For the text-containing cell, return its midpoint in [x, y] coordinate format. 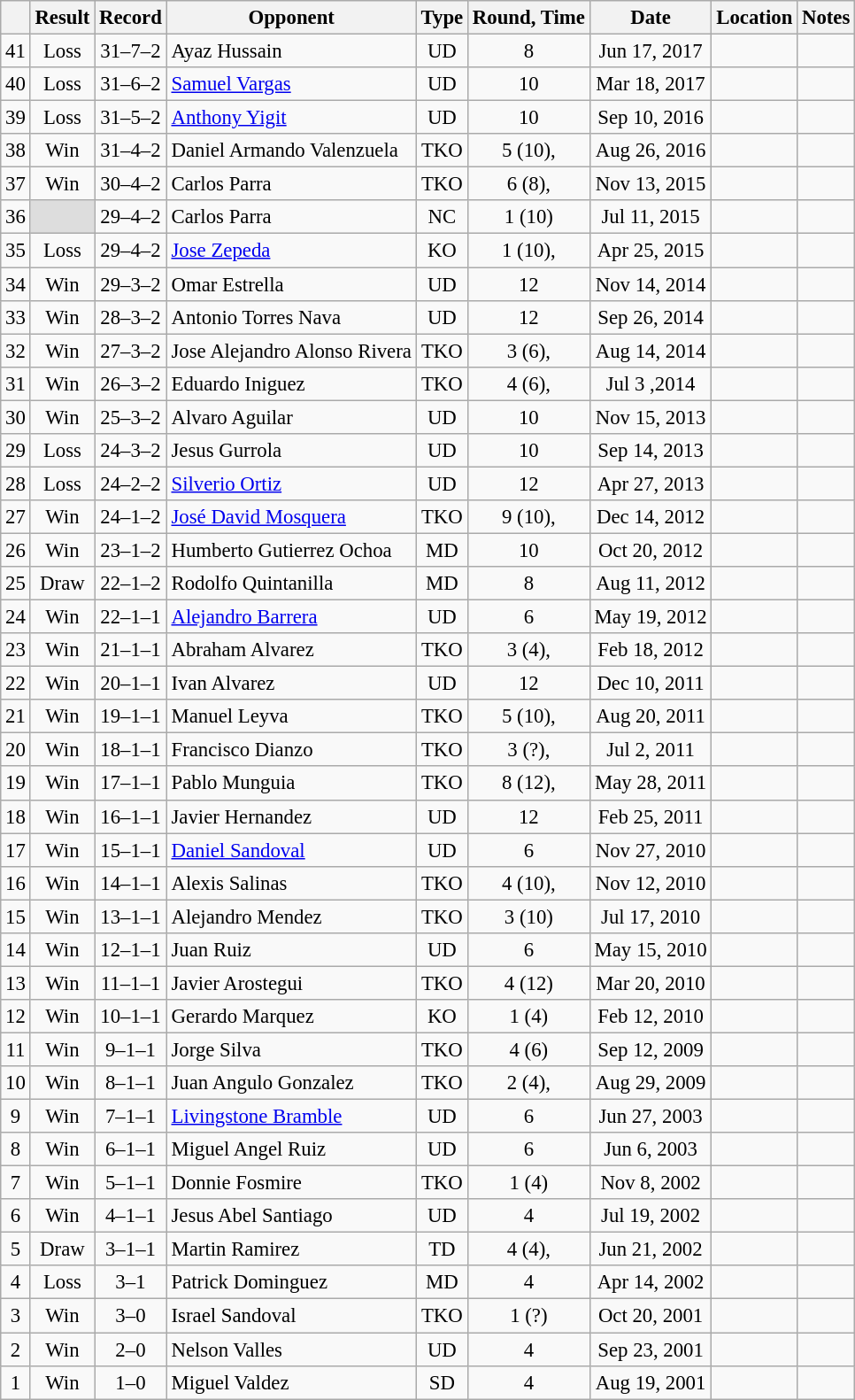
24–3–2 [131, 451]
27 [16, 517]
31–7–2 [131, 51]
Gerardo Marquez [291, 1017]
Notes [827, 18]
Martin Ramirez [291, 1249]
31–4–2 [131, 151]
Alexis Salinas [291, 883]
Type [442, 18]
12–1–1 [131, 950]
Record [131, 18]
24–2–2 [131, 483]
9–1–1 [131, 1049]
21 [16, 716]
15 [16, 917]
Sep 26, 2014 [651, 317]
Sep 10, 2016 [651, 118]
14 [16, 950]
4 (12) [529, 983]
17–1–1 [131, 784]
Livingstone Bramble [291, 1117]
20 [16, 750]
16–1–1 [131, 816]
9 [16, 1117]
29–3–2 [131, 284]
Alejandro Mendez [291, 917]
SD [442, 1382]
TD [442, 1249]
7 [16, 1183]
Francisco Dianzo [291, 750]
Daniel Armando Valenzuela [291, 151]
14–1–1 [131, 883]
May 19, 2012 [651, 617]
Dec 10, 2011 [651, 684]
Jun 27, 2003 [651, 1117]
4 (6), [529, 383]
Jose Alejandro Alonso Rivera [291, 351]
32 [16, 351]
Patrick Dominguez [291, 1283]
6–1–1 [131, 1149]
8 (12), [529, 784]
8–1–1 [131, 1083]
Apr 14, 2002 [651, 1283]
33 [16, 317]
1 [16, 1382]
Rodolfo Quintanilla [291, 584]
Javier Hernandez [291, 816]
3–1–1 [131, 1249]
Jose Zepeda [291, 251]
3 (6), [529, 351]
Opponent [291, 18]
Juan Ruiz [291, 950]
11 [16, 1049]
Aug 29, 2009 [651, 1083]
1 (10), [529, 251]
23 [16, 650]
4–1–1 [131, 1216]
Aug 26, 2016 [651, 151]
Antonio Torres Nava [291, 317]
Manuel Leyva [291, 716]
Aug 20, 2011 [651, 716]
3 (10) [529, 917]
34 [16, 284]
30 [16, 417]
Nov 13, 2015 [651, 184]
31–6–2 [131, 84]
Oct 20, 2012 [651, 550]
20–1–1 [131, 684]
22–1–2 [131, 584]
10–1–1 [131, 1017]
18 [16, 816]
15–1–1 [131, 850]
Pablo Munguia [291, 784]
Nov 15, 2013 [651, 417]
25 [16, 584]
Location [754, 18]
Round, Time [529, 18]
Daniel Sandoval [291, 850]
Feb 12, 2010 [651, 1017]
28 [16, 483]
25–3–2 [131, 417]
Israel Sandoval [291, 1316]
26 [16, 550]
Javier Arostegui [291, 983]
2 (4), [529, 1083]
1 (10) [529, 217]
Jun 17, 2017 [651, 51]
3–1 [131, 1283]
Feb 18, 2012 [651, 650]
39 [16, 118]
Feb 25, 2011 [651, 816]
1–0 [131, 1382]
Jun 6, 2003 [651, 1149]
6 (8), [529, 184]
May 28, 2011 [651, 784]
29 [16, 451]
Sep 12, 2009 [651, 1049]
3 [16, 1316]
41 [16, 51]
17 [16, 850]
35 [16, 251]
Ivan Alvarez [291, 684]
Nov 27, 2010 [651, 850]
Nov 14, 2014 [651, 284]
24 [16, 617]
Jul 2, 2011 [651, 750]
4 (4), [529, 1249]
19–1–1 [131, 716]
Jul 3 ,2014 [651, 383]
7–1–1 [131, 1117]
36 [16, 217]
Jul 11, 2015 [651, 217]
9 (10), [529, 517]
Aug 11, 2012 [651, 584]
Jul 17, 2010 [651, 917]
16 [16, 883]
Donnie Fosmire [291, 1183]
Alejandro Barrera [291, 617]
2–0 [131, 1350]
5–1–1 [131, 1183]
37 [16, 184]
José David Mosquera [291, 517]
19 [16, 784]
Oct 20, 2001 [651, 1316]
26–3–2 [131, 383]
Mar 20, 2010 [651, 983]
24–1–2 [131, 517]
Humberto Gutierrez Ochoa [291, 550]
Apr 25, 2015 [651, 251]
2 [16, 1350]
11–1–1 [131, 983]
40 [16, 84]
Nelson Valles [291, 1350]
Eduardo Iniguez [291, 383]
Abraham Alvarez [291, 650]
31 [16, 383]
13–1–1 [131, 917]
13 [16, 983]
Result [62, 18]
Jesus Abel Santiago [291, 1216]
3 (4), [529, 650]
Anthony Yigit [291, 118]
Juan Angulo Gonzalez [291, 1083]
21–1–1 [131, 650]
22 [16, 684]
Alvaro Aguilar [291, 417]
NC [442, 217]
Sep 14, 2013 [651, 451]
27–3–2 [131, 351]
22–1–1 [131, 617]
Aug 14, 2014 [651, 351]
Nov 12, 2010 [651, 883]
Nov 8, 2002 [651, 1183]
4 (6) [529, 1049]
May 15, 2010 [651, 950]
Aug 19, 2001 [651, 1382]
Sep 23, 2001 [651, 1350]
Apr 27, 2013 [651, 483]
Mar 18, 2017 [651, 84]
4 (10), [529, 883]
Dec 14, 2012 [651, 517]
Jul 19, 2002 [651, 1216]
Miguel Angel Ruiz [291, 1149]
Omar Estrella [291, 284]
3–0 [131, 1316]
Ayaz Hussain [291, 51]
1 (?) [529, 1316]
23–1–2 [131, 550]
Date [651, 18]
5 [16, 1249]
Miguel Valdez [291, 1382]
28–3–2 [131, 317]
Samuel Vargas [291, 84]
38 [16, 151]
18–1–1 [131, 750]
Jorge Silva [291, 1049]
Silverio Ortiz [291, 483]
Jesus Gurrola [291, 451]
30–4–2 [131, 184]
3 (?), [529, 750]
31–5–2 [131, 118]
Jun 21, 2002 [651, 1249]
